Output the [X, Y] coordinate of the center of the cell containing the given text.  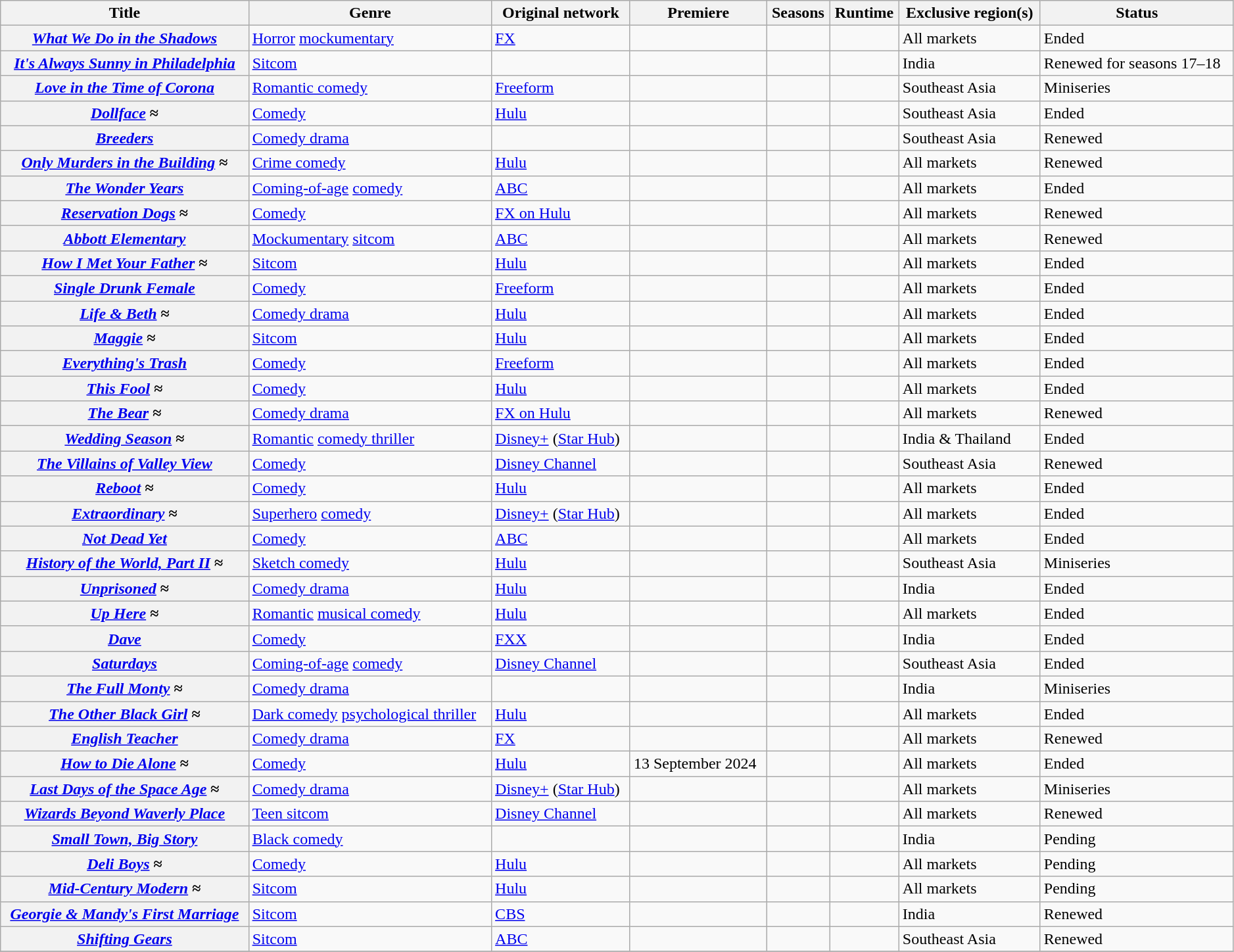
The Wonder Years [125, 188]
Only Murders in the Building ≈ [125, 163]
Extraordinary ≈ [125, 513]
Love in the Time of Corona [125, 88]
It's Always Sunny in Philadelphia [125, 63]
Dark comedy psychological thriller [369, 713]
CBS [561, 914]
Horror mockumentary [369, 38]
Runtime [864, 13]
FXX [561, 638]
Everything's Trash [125, 364]
Breeders [125, 138]
Small Town, Big Story [125, 839]
Crime comedy [369, 163]
This Fool ≈ [125, 389]
Dollface ≈ [125, 113]
Seasons [798, 13]
Up Here ≈ [125, 613]
Romantic comedy thriller [369, 439]
Deli Boys ≈ [125, 864]
Romantic musical comedy [369, 613]
Teen sitcom [369, 814]
Single Drunk Female [125, 288]
Reservation Dogs ≈ [125, 213]
The Other Black Girl ≈ [125, 713]
Wizards Beyond Waverly Place [125, 814]
Genre [369, 13]
Mid-Century Modern ≈ [125, 889]
Last Days of the Space Age ≈ [125, 789]
Life & Beth ≈ [125, 314]
Title [125, 13]
13 September 2024 [698, 764]
Exclusive region(s) [969, 13]
Maggie ≈ [125, 339]
Mockumentary sitcom [369, 238]
Unprisoned ≈ [125, 588]
English Teacher [125, 739]
Abbott Elementary [125, 238]
Black comedy [369, 839]
India & Thailand [969, 439]
Romantic comedy [369, 88]
How I Met Your Father ≈ [125, 263]
Renewed for seasons 17–18 [1137, 63]
Georgie & Mandy's First Marriage [125, 914]
History of the World, Part II ≈ [125, 563]
Status [1137, 13]
Dave [125, 638]
Premiere [698, 13]
The Full Monty ≈ [125, 688]
Original network [561, 13]
The Bear ≈ [125, 414]
Wedding Season ≈ [125, 439]
How to Die Alone ≈ [125, 764]
Reboot ≈ [125, 488]
Superhero comedy [369, 513]
Saturdays [125, 663]
Sketch comedy [369, 563]
What We Do in the Shadows [125, 38]
Not Dead Yet [125, 538]
The Villains of Valley View [125, 464]
Shifting Gears [125, 939]
